Locate the cell with the specified text and output its (x, y) center coordinate. 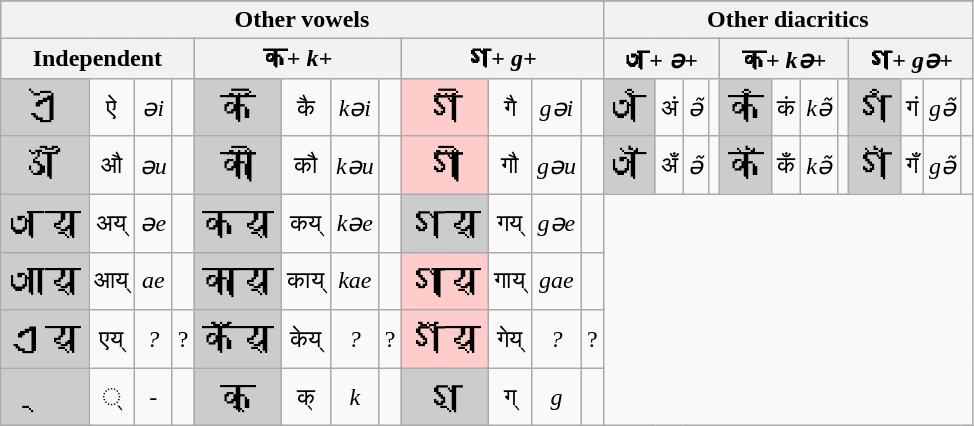
कौ (306, 165)
अय्‌ (112, 223)
् (112, 397)
कै (306, 107)
Independent (98, 59)
क् (306, 397)
गं (912, 107)
𑐎𑑄 (746, 107)
𑐎+ kə+ (784, 59)
kəi (354, 107)
𑐐𑐾𑐫𑑂 (445, 339)
𑐎𑑂 (238, 397)
gae (556, 281)
𑐁𑐫𑑂 (45, 281)
𑐎𑑁 (238, 165)
𑐀𑐫𑑂 (45, 223)
अँ (669, 165)
𑑂 (45, 397)
əi (153, 107)
𑐊𑐫𑑂 (45, 339)
𑐐𑐿 (445, 107)
एय्‌ (112, 339)
ae (153, 281)
कँ (786, 165)
𑐎𑐿 (238, 107)
𑐎+ k+ (298, 59)
𑐍 (45, 165)
अं (669, 107)
- (153, 397)
गै (510, 107)
औ (112, 165)
ग् (510, 397)
𑐎𑐵𑐫𑑂 (238, 281)
kəu (354, 165)
कय्‌ (306, 223)
gəu (556, 165)
Other diacritics (788, 20)
g (556, 397)
𑐐+ g+ (502, 59)
गय्‌ (510, 223)
kəe (354, 223)
əe (153, 223)
𑐐𑑁 (445, 165)
𑐐𑑄 (874, 107)
Other vowels (302, 20)
आय्‌ (112, 281)
gəe (556, 223)
गाय्‌ (510, 281)
𑐎𑐾𑐫𑑂 (238, 339)
𑐐𑑂 (445, 397)
केय्‌ (306, 339)
कं (786, 107)
गौ (510, 165)
𑐐𑐫𑑂 (445, 223)
gəi (556, 107)
𑐀𑑄 (629, 107)
काय्‌ (306, 281)
गेय्‌ (510, 339)
𑐐𑑃 (874, 165)
𑐋 (45, 107)
𑐎𑑃 (746, 165)
गँ (912, 165)
𑐐𑐵𑐫𑑂 (445, 281)
ऐ (112, 107)
𑐐+ gə+ (910, 59)
k (354, 397)
𑐎𑐫𑑂 (238, 223)
kae (354, 281)
𑐀+ ə+ (662, 59)
𑐀𑑃 (629, 165)
əu (153, 165)
